For the text-containing cell, return its midpoint in [X, Y] coordinate format. 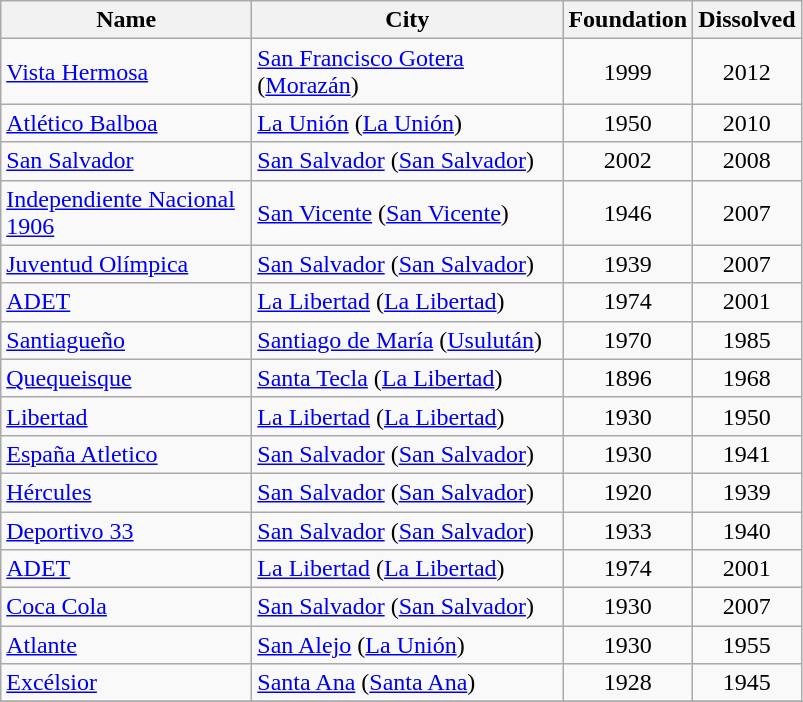
Atlante [126, 645]
1945 [747, 683]
Dissolved [747, 20]
Hércules [126, 492]
1970 [628, 340]
Vista Hermosa [126, 72]
Santa Tecla (La Libertad) [408, 378]
San Alejo (La Unión) [408, 645]
Name [126, 20]
Foundation [628, 20]
1928 [628, 683]
San Francisco Gotera (Morazán) [408, 72]
1985 [747, 340]
Independiente Nacional 1906 [126, 212]
Atlético Balboa [126, 123]
1946 [628, 212]
1999 [628, 72]
San Salvador [126, 161]
1940 [747, 531]
2012 [747, 72]
Libertad [126, 416]
Santiago de María (Usulután) [408, 340]
1941 [747, 454]
1896 [628, 378]
La Unión (La Unión) [408, 123]
Deportivo 33 [126, 531]
Santa Ana (Santa Ana) [408, 683]
2010 [747, 123]
1933 [628, 531]
1968 [747, 378]
2002 [628, 161]
1920 [628, 492]
City [408, 20]
Juventud Olímpica [126, 264]
Excélsior [126, 683]
Quequeisque [126, 378]
España Atletico [126, 454]
Coca Cola [126, 607]
2008 [747, 161]
1955 [747, 645]
Santiagueño [126, 340]
San Vicente (San Vicente) [408, 212]
